Identify which cell holds the provided text, then report its (x, y) central coordinate. 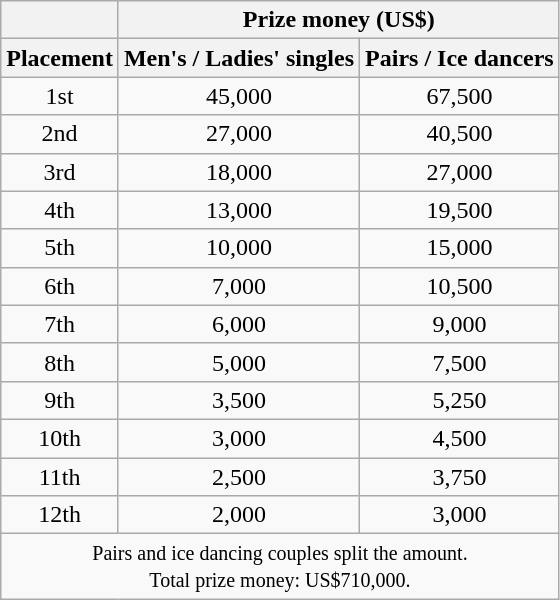
5,250 (460, 400)
45,000 (238, 96)
3rd (60, 172)
12th (60, 515)
6th (60, 286)
2nd (60, 134)
5th (60, 248)
7,500 (460, 362)
7th (60, 324)
2,500 (238, 477)
7,000 (238, 286)
Men's / Ladies' singles (238, 58)
10,500 (460, 286)
Placement (60, 58)
2,000 (238, 515)
4th (60, 210)
67,500 (460, 96)
9,000 (460, 324)
5,000 (238, 362)
9th (60, 400)
Pairs / Ice dancers (460, 58)
10th (60, 438)
3,500 (238, 400)
6,000 (238, 324)
19,500 (460, 210)
1st (60, 96)
4,500 (460, 438)
11th (60, 477)
8th (60, 362)
40,500 (460, 134)
13,000 (238, 210)
15,000 (460, 248)
Pairs and ice dancing couples split the amount. Total prize money: US$710,000. (280, 566)
18,000 (238, 172)
3,750 (460, 477)
10,000 (238, 248)
Prize money (US$) (338, 20)
